Output the (X, Y) coordinate of the center of the cell containing the given text.  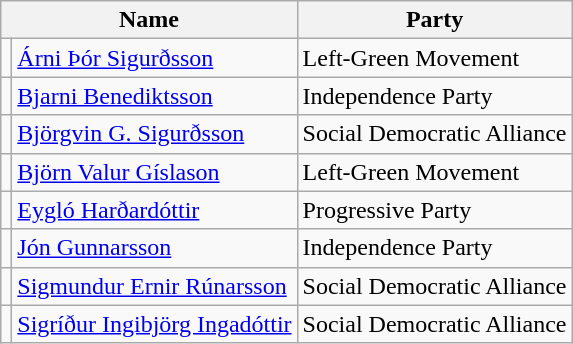
Eygló Harðardóttir (154, 210)
Sigríður Ingibjörg Ingadóttir (154, 324)
Björgvin G. Sigurðsson (154, 134)
Jón Gunnarsson (154, 248)
Sigmundur Ernir Rúnarsson (154, 286)
Bjarni Benediktsson (154, 96)
Progressive Party (434, 210)
Name (149, 20)
Party (434, 20)
Björn Valur Gíslason (154, 172)
Árni Þór Sigurðsson (154, 58)
